Determine the [x, y] coordinate at the center of the cell enclosing the given text.  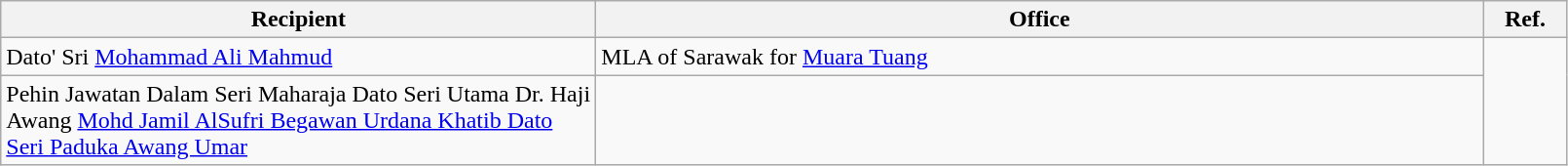
Pehin Jawatan Dalam Seri Maharaja Dato Seri Utama Dr. Haji Awang Mohd Jamil AlSufri Begawan Urdana Khatib Dato Seri Paduka Awang Umar [298, 120]
Office [1040, 20]
Dato' Sri Mohammad Ali Mahmud [298, 57]
Recipient [298, 20]
MLA of Sarawak for Muara Tuang [1040, 57]
Ref. [1525, 20]
